For the text-containing cell, return its midpoint in [X, Y] coordinate format. 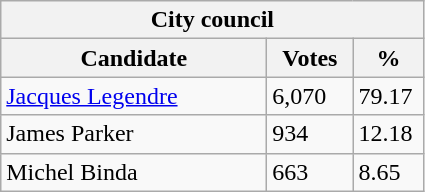
934 [310, 134]
Jacques Legendre [134, 96]
6,070 [310, 96]
James Parker [134, 134]
Votes [310, 58]
Candidate [134, 58]
8.65 [388, 172]
Michel Binda [134, 172]
12.18 [388, 134]
% [388, 58]
City council [212, 20]
663 [310, 172]
79.17 [388, 96]
